Extract the (x, y) coordinate from the center of the cell holding the provided text.  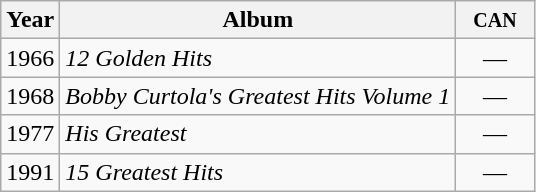
1977 (30, 134)
1966 (30, 58)
Album (258, 20)
15 Greatest Hits (258, 172)
12 Golden Hits (258, 58)
CAN (496, 20)
1991 (30, 172)
1968 (30, 96)
Bobby Curtola's Greatest Hits Volume 1 (258, 96)
Year (30, 20)
His Greatest (258, 134)
